Return the [x, y] coordinate for the center point of the cell that contains the specified text.  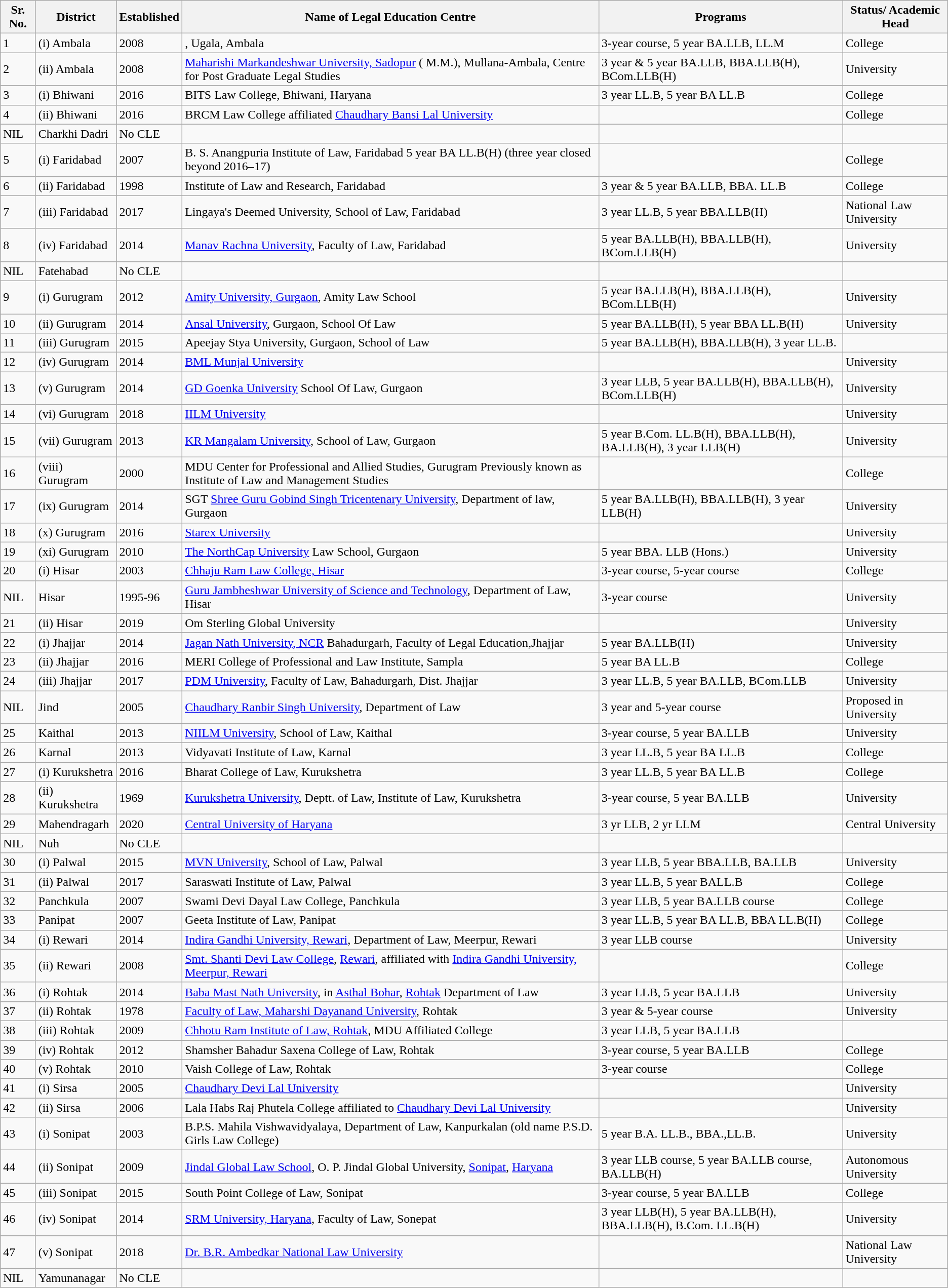
(iii) Sonipat [76, 1193]
NIILM University, School of Law, Kaithal [391, 733]
Central University of Haryana [391, 824]
Autonomous University [895, 1167]
Lingaya's Deemed University, School of Law, Faridabad [391, 212]
Dr. B.R. Ambedkar National Law University [391, 1252]
MDU Center for Professional and Allied Studies, Gurugram Previously known as Institute of Law and Management Studies [391, 473]
(i) Rohtak [76, 992]
8 [18, 245]
(iii) Faridabad [76, 212]
(x) Gurugram [76, 532]
Shamsher Bahadur Saxena College of Law, Rohtak [391, 1050]
32 [18, 901]
2006 [149, 1108]
39 [18, 1050]
3 year LLB, 5 year BA.LLB(H), BBA.LLB(H), BCom.LLB(H) [721, 388]
Lala Habs Raj Phutela College affiliated to Chaudhary Devi Lal University [391, 1108]
24 [18, 681]
Programs [721, 17]
3 year LLB course, 5 year BA.LLB course, BA.LLB(H) [721, 1167]
3 year LLB(H), 5 year BA.LLB(H), BBA.LLB(H), B.Com. LL.B(H) [721, 1219]
1969 [149, 798]
1978 [149, 1011]
(i) Bhiwani [76, 95]
19 [18, 552]
B.P.S. Mahila Vishwavidyalaya, Department of Law, Kanpurkalan (old name P.S.D. Girls Law College) [391, 1134]
Vidyavati Institute of Law, Karnal [391, 753]
(viii) Gurugram [76, 473]
(ii) Kurukshetra [76, 798]
5 year BA LL.B [721, 661]
Nuh [76, 843]
1995-96 [149, 597]
6 [18, 186]
Saraswati Institute of Law, Palwal [391, 882]
3 year LLB course [721, 940]
14 [18, 414]
(ii) Palwal [76, 882]
Guru Jambheshwar University of Science and Technology, Department of Law, Hisar [391, 597]
(ii) Gurugram [76, 324]
Amity University, Gurgaon, Amity Law School [391, 297]
21 [18, 623]
5 year BA.LLB(H), 5 year BBA LL.B(H) [721, 324]
35 [18, 965]
IILM University [391, 414]
Geeta Institute of Law, Panipat [391, 920]
(ii) Sirsa [76, 1108]
Panipat [76, 920]
Fatehabad [76, 271]
Central University [895, 824]
46 [18, 1219]
5 [18, 160]
(ii) Sonipat [76, 1167]
33 [18, 920]
Yamunanagar [76, 1278]
9 [18, 297]
3 [18, 95]
MERI College of Professional and Law Institute, Sampla [391, 661]
18 [18, 532]
(v) Rohtak [76, 1069]
(xi) Gurugram [76, 552]
(ii) Bhiwani [76, 114]
29 [18, 824]
(v) Sonipat [76, 1252]
BRCM Law College affiliated Chaudhary Bansi Lal University [391, 114]
Jagan Nath University, NCR Bahadurgarh, Faculty of Legal Education,Jhajjar [391, 642]
(iii) Jhajjar [76, 681]
South Point College of Law, Sonipat [391, 1193]
43 [18, 1134]
16 [18, 473]
Hisar [76, 597]
Starex University [391, 532]
Om Sterling Global University [391, 623]
5 year BA.LLB(H) [721, 642]
Name of Legal Education Centre [391, 17]
11 [18, 343]
2019 [149, 623]
3 year LL.B, 5 year BA.LLB, BCom.LLB [721, 681]
Institute of Law and Research, Faridabad [391, 186]
22 [18, 642]
District [76, 17]
Manav Rachna University, Faculty of Law, Faridabad [391, 245]
KR Mangalam University, School of Law, Gurgaon [391, 441]
BML Munjal University [391, 362]
(i) Ambala [76, 43]
(iv) Gurugram [76, 362]
13 [18, 388]
5 year B.A. LL.B., BBA.,LL.B. [721, 1134]
26 [18, 753]
27 [18, 772]
31 [18, 882]
Panchkula [76, 901]
7 [18, 212]
Charkhi Dadri [76, 134]
12 [18, 362]
3 year and 5-year course [721, 707]
41 [18, 1088]
3 year LL.B, 5 year BBA.LLB(H) [721, 212]
Chaudhary Ranbir Singh University, Department of Law [391, 707]
(i) Kurukshetra [76, 772]
(v) Gurugram [76, 388]
45 [18, 1193]
3 year LLB, 5 year BBA.LLB, BA.LLB [721, 863]
GD Goenka University School Of Law, Gurgaon [391, 388]
1 [18, 43]
5 year BBA. LLB (Hons.) [721, 552]
(i) Palwal [76, 863]
47 [18, 1252]
28 [18, 798]
3 year & 5-year course [721, 1011]
Status/ Academic Head [895, 17]
Kurukshetra University, Deptt. of Law, Institute of Law, Kurukshetra [391, 798]
Proposed in University [895, 707]
20 [18, 571]
(ii) Ambala [76, 69]
2 [18, 69]
4 [18, 114]
44 [18, 1167]
Maharishi Markandeshwar University, Sadopur ( M.M.), Mullana-Ambala, Centre for Post Graduate Legal Studies [391, 69]
15 [18, 441]
(i) Gurugram [76, 297]
36 [18, 992]
Chhotu Ram Institute of Law, Rohtak, MDU Affiliated College [391, 1030]
3 year LL.B, 5 year BALL.B [721, 882]
, Ugala, Ambala [391, 43]
(ii) Rohtak [76, 1011]
(iv) Sonipat [76, 1219]
B. S. Anangpuria Institute of Law, Faridabad 5 year BA LL.B(H) (three year closed beyond 2016–17) [391, 160]
5 year B.Com. LL.B(H), BBA.LLB(H), BA.LLB(H), 3 year LLB(H) [721, 441]
(ii) Jhajjar [76, 661]
(ii) Faridabad [76, 186]
(ii) Hisar [76, 623]
Jind [76, 707]
(vii) Gurugram [76, 441]
Sr. No. [18, 17]
38 [18, 1030]
34 [18, 940]
Established [149, 17]
1998 [149, 186]
MVN University, School of Law, Palwal [391, 863]
Smt. Shanti Devi Law College, Rewari, affiliated with Indira Gandhi University, Meerpur, Rewari [391, 965]
3 year & 5 year BA.LLB, BBA.LLB(H), BCom.LLB(H) [721, 69]
(i) Jhajjar [76, 642]
42 [18, 1108]
3-year course, 5 year BA.LLB, LL.M [721, 43]
(iv) Rohtak [76, 1050]
40 [18, 1069]
Baba Mast Nath University, in Asthal Bohar, Rohtak Department of Law [391, 992]
Karnal [76, 753]
SRM University, Haryana, Faculty of Law, Sonepat [391, 1219]
(ix) Gurugram [76, 506]
Vaish College of Law, Rohtak [391, 1069]
5 year BA.LLB(H), BBA.LLB(H), 3 year LL.B. [721, 343]
30 [18, 863]
25 [18, 733]
17 [18, 506]
PDM University, Faculty of Law, Bahadurgarh, Dist. Jhajjar [391, 681]
3-year course, 5-year course [721, 571]
3 yr LLB, 2 yr LLM [721, 824]
(iii) Rohtak [76, 1030]
Jindal Global Law School, O. P. Jindal Global University, Sonipat, Haryana [391, 1167]
(i) Sirsa [76, 1088]
Apeejay Stya University, Gurgaon, School of Law [391, 343]
Ansal University, Gurgaon, School Of Law [391, 324]
(iii) Gurugram [76, 343]
2020 [149, 824]
Kaithal [76, 733]
Chaudhary Devi Lal University [391, 1088]
Indira Gandhi University, Rewari, Department of Law, Meerpur, Rewari [391, 940]
(i) Sonipat [76, 1134]
SGT Shree Guru Gobind Singh Tricentenary University, Department of law, Gurgaon [391, 506]
(i) Hisar [76, 571]
Chhaju Ram Law College, Hisar [391, 571]
(iv) Faridabad [76, 245]
BITS Law College, Bhiwani, Haryana [391, 95]
Bharat College of Law, Kurukshetra [391, 772]
(vi) Gurugram [76, 414]
23 [18, 661]
3 year LL.B, 5 year BA LL.B, BBA LL.B(H) [721, 920]
(i) Rewari [76, 940]
(ii) Rewari [76, 965]
Faculty of Law, Maharshi Dayanand University, Rohtak [391, 1011]
5 year BA.LLB(H), BBA.LLB(H), 3 year LLB(H) [721, 506]
(i) Faridabad [76, 160]
Mahendragarh [76, 824]
Swami Devi Dayal Law College, Panchkula [391, 901]
37 [18, 1011]
3 year & 5 year BA.LLB, BBA. LL.B [721, 186]
The NorthCap University Law School, Gurgaon [391, 552]
2000 [149, 473]
10 [18, 324]
3 year LLB, 5 year BA.LLB course [721, 901]
